Scan for the cell matching the given text and deliver its (x, y) coordinate at center. 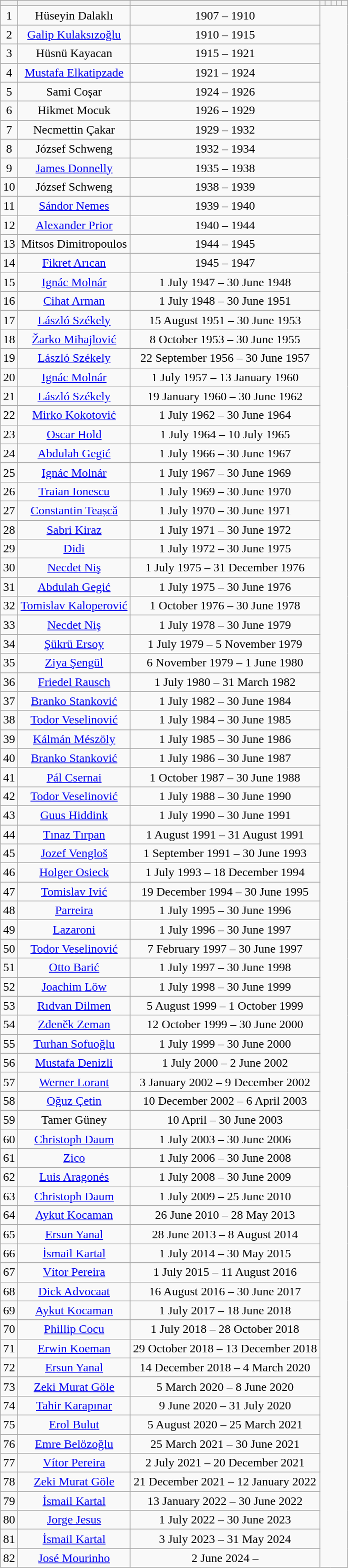
Pál Csernai (74, 777)
27 (9, 510)
Mustafa Denizli (74, 1063)
7 (9, 130)
70 (9, 1329)
Phillip Cocu (74, 1329)
1 July 1986 – 30 June 1987 (225, 758)
1 July 2006 – 30 June 2008 (225, 1158)
34 (9, 644)
1 July 1969 – 30 June 1970 (225, 491)
Emre Belözoğlu (74, 1443)
46 (9, 873)
1926 – 1929 (225, 111)
Žarko Mihajlović (74, 339)
8 October 1953 – 30 June 1955 (225, 339)
Turhan Sofuoğlu (74, 1044)
10 (9, 187)
3 (9, 54)
21 December 2021 – 12 January 2022 (225, 1482)
20 (9, 377)
1 July 1998 – 30 June 1999 (225, 987)
1910 – 1915 (225, 35)
1938 – 1939 (225, 187)
1935 – 1938 (225, 168)
31 (9, 587)
Sami Coşar (74, 92)
45 (9, 854)
Tomislav Ivić (74, 892)
1 September 1991 – 30 June 1993 (225, 854)
74 (9, 1405)
4 (9, 73)
Tomislav Kaloperović (74, 606)
1 July 1993 – 18 December 1994 (225, 873)
Fikret Arıcan (74, 263)
10 December 2002 – 6 April 2003 (225, 1101)
1907 – 1910 (225, 16)
Oscar Hold (74, 434)
8 (9, 149)
2 (9, 35)
Jozef Vengloš (74, 854)
78 (9, 1482)
69 (9, 1310)
6 (9, 111)
Tınaz Tırpan (74, 834)
Cihat Arman (74, 301)
81 (9, 1539)
50 (9, 949)
Luis Aragonés (74, 1177)
1 July 1967 – 30 June 1969 (225, 472)
1 July 1980 – 31 March 1982 (225, 682)
1 July 2022 – 30 June 2023 (225, 1520)
Galip Kulaksızoğlu (74, 35)
1 October 1987 – 30 June 1988 (225, 777)
68 (9, 1291)
65 (9, 1234)
42 (9, 796)
73 (9, 1386)
Zdeněk Zeman (74, 1025)
1 July 2003 – 30 June 2006 (225, 1139)
Dick Advocaat (74, 1291)
48 (9, 911)
15 August 1951 – 30 June 1953 (225, 320)
1 July 1970 – 30 June 1971 (225, 510)
9 (9, 168)
25 (9, 472)
Tamer Güney (74, 1120)
5 August 1999 – 1 October 1999 (225, 1006)
1 July 2000 – 2 June 2002 (225, 1063)
1 July 1947 – 30 June 1948 (225, 282)
Mitsos Dimitropoulos (74, 244)
30 (9, 568)
14 (9, 263)
1 July 2018 – 28 October 2018 (225, 1329)
1940 – 1944 (225, 225)
Friedel Rausch (74, 682)
59 (9, 1120)
56 (9, 1063)
7 February 1997 – 30 June 1997 (225, 949)
63 (9, 1196)
72 (9, 1367)
1 July 1964 – 10 July 1965 (225, 434)
Rıdvan Dilmen (74, 1006)
1 July 1999 – 30 June 2000 (225, 1044)
19 January 1960 – 30 June 1962 (225, 396)
25 March 2021 – 30 June 2021 (225, 1443)
Guus Hiddink (74, 815)
Werner Lorant (74, 1082)
1939 – 1940 (225, 206)
Oğuz Çetin (74, 1101)
1 July 1957 – 13 January 1960 (225, 377)
16 August 2016 – 30 June 2017 (225, 1291)
5 August 2020 – 25 March 2021 (225, 1424)
71 (9, 1348)
1 October 1976 – 30 June 1978 (225, 606)
3 January 2002 – 9 December 2002 (225, 1082)
Tahir Karapınar (74, 1405)
24 (9, 453)
33 (9, 625)
1 July 1972 – 30 June 1975 (225, 549)
64 (9, 1215)
Hüseyin Dalaklı (74, 16)
40 (9, 758)
49 (9, 930)
23 (9, 434)
1 July 1988 – 30 June 1990 (225, 796)
35 (9, 663)
53 (9, 1006)
Kálmán Mészöly (74, 739)
Otto Barić (74, 968)
38 (9, 720)
22 September 1956 – 30 June 1957 (225, 358)
67 (9, 1272)
1 July 2009 – 25 June 2010 (225, 1196)
1924 – 1926 (225, 92)
9 June 2020 – 31 July 2020 (225, 1405)
Traian Ionescu (74, 491)
Erol Bulut (74, 1424)
Holger Osieck (74, 873)
13 January 2022 – 30 June 2022 (225, 1501)
Şükrü Ersoy (74, 644)
1944 – 1945 (225, 244)
5 (9, 92)
Jorge Jesus (74, 1520)
60 (9, 1139)
22 (9, 415)
58 (9, 1101)
18 (9, 339)
32 (9, 606)
13 (9, 244)
19 (9, 358)
29 October 2018 – 13 December 2018 (225, 1348)
Necmettin Çakar (74, 130)
1 July 1997 – 30 June 1998 (225, 968)
82 (9, 1558)
77 (9, 1463)
61 (9, 1158)
52 (9, 987)
28 June 2013 – 8 August 2014 (225, 1234)
Sabri Kiraz (74, 530)
17 (9, 320)
29 (9, 549)
José Mourinho (74, 1558)
Zico (74, 1158)
1 July 1975 – 30 June 1976 (225, 587)
44 (9, 834)
62 (9, 1177)
43 (9, 815)
Parreira (74, 911)
1 July 1948 – 30 June 1951 (225, 301)
10 April – 30 June 2003 (225, 1120)
26 June 2010 – 28 May 2013 (225, 1215)
1 August 1991 – 31 August 1991 (225, 834)
37 (9, 701)
1 July 2017 – 18 June 2018 (225, 1310)
1 July 1995 – 30 June 1996 (225, 911)
Mustafa Elkatipzade (74, 73)
12 October 1999 – 30 June 2000 (225, 1025)
14 December 2018 – 4 March 2020 (225, 1367)
79 (9, 1501)
1 July 1985 – 30 June 1986 (225, 739)
36 (9, 682)
16 (9, 301)
26 (9, 491)
39 (9, 739)
2 July 2021 – 20 December 2021 (225, 1463)
57 (9, 1082)
80 (9, 1520)
Ziya Şengül (74, 663)
11 (9, 206)
1 July 2015 – 11 August 2016 (225, 1272)
1 July 1971 – 30 June 1972 (225, 530)
Sándor Nemes (74, 206)
1932 – 1934 (225, 149)
Lazaroni (74, 930)
1 July 2008 – 30 June 2009 (225, 1177)
1921 – 1924 (225, 73)
54 (9, 1025)
Hikmet Mocuk (74, 111)
1 July 1979 – 5 November 1979 (225, 644)
1915 – 1921 (225, 54)
66 (9, 1253)
2 June 2024 – (225, 1558)
Erwin Koeman (74, 1348)
Alexander Prior (74, 225)
James Donnelly (74, 168)
3 July 2023 – 31 May 2024 (225, 1539)
1 July 1996 – 30 June 1997 (225, 930)
1 July 1990 – 30 June 1991 (225, 815)
47 (9, 892)
15 (9, 282)
12 (9, 225)
Didi (74, 549)
1 July 1962 – 30 June 1964 (225, 415)
1 (9, 16)
55 (9, 1044)
1 July 1984 – 30 June 1985 (225, 720)
1 July 2014 – 30 May 2015 (225, 1253)
1 July 1982 – 30 June 1984 (225, 701)
21 (9, 396)
28 (9, 530)
1 July 1978 – 30 June 1979 (225, 625)
1929 – 1932 (225, 130)
75 (9, 1424)
5 March 2020 – 8 June 2020 (225, 1386)
41 (9, 777)
19 December 1994 – 30 June 1995 (225, 892)
1 July 1966 – 30 June 1967 (225, 453)
51 (9, 968)
Joachim Löw (74, 987)
Mirko Kokotović (74, 415)
1 July 1975 – 31 December 1976 (225, 568)
Hüsnü Kayacan (74, 54)
6 November 1979 – 1 June 1980 (225, 663)
76 (9, 1443)
Constantin Teașcă (74, 510)
1945 – 1947 (225, 263)
